Capture the cell that displays the provided text and extract its (x, y) central coordinate. 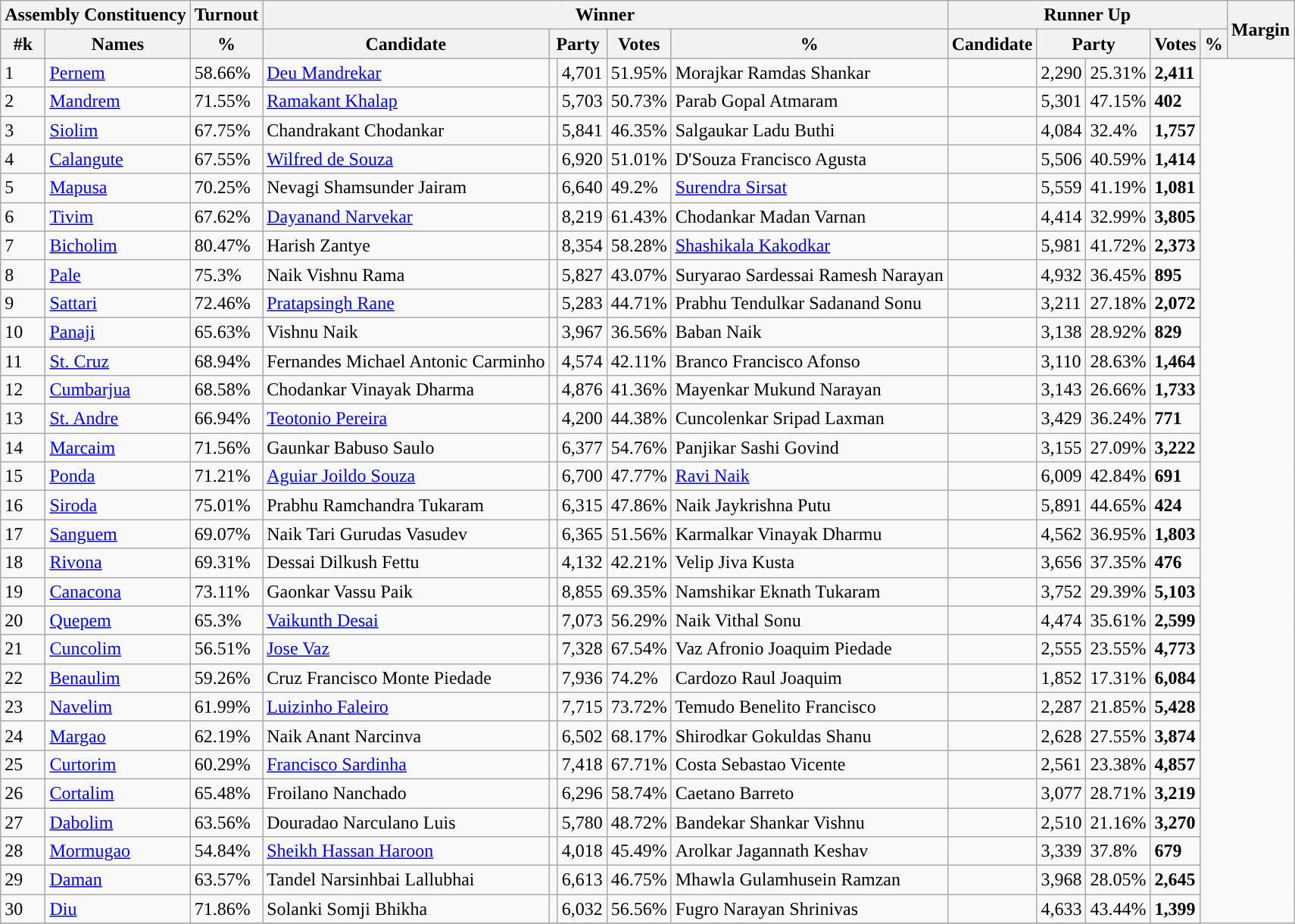
28.05% (1118, 880)
Karmalkar Vinayak Dharmu (809, 534)
80.47% (226, 245)
Canacona (118, 592)
Teotonio Pereira (406, 419)
Shirodkar Gokuldas Shanu (809, 735)
51.01% (639, 159)
Mhawla Gulamhusein Ramzan (809, 880)
69.31% (226, 563)
Siroda (118, 505)
3,222 (1175, 448)
56.56% (639, 909)
75.01% (226, 505)
Luizinho Faleiro (406, 707)
23.55% (1118, 649)
4,018 (582, 851)
70.25% (226, 188)
Marcaim (118, 448)
Benaulim (118, 678)
1,081 (1175, 188)
Nevagi Shamsunder Jairam (406, 188)
Calangute (118, 159)
Chandrakant Chodankar (406, 130)
1,852 (1062, 678)
1,464 (1175, 361)
Tivim (118, 217)
41.36% (639, 390)
#k (23, 44)
4,562 (1062, 534)
24 (23, 735)
Pale (118, 274)
Vaz Afronio Joaquim Piedade (809, 649)
61.99% (226, 707)
41.72% (1118, 245)
2,599 (1175, 620)
Surendra Sirsat (809, 188)
21 (23, 649)
27.09% (1118, 448)
Margao (118, 735)
Navelim (118, 707)
29 (23, 880)
65.48% (226, 793)
Dayanand Narvekar (406, 217)
2,287 (1062, 707)
Harish Zantye (406, 245)
40.59% (1118, 159)
7,715 (582, 707)
Turnout (226, 15)
44.71% (639, 303)
4,633 (1062, 909)
2,290 (1062, 73)
3,110 (1062, 361)
895 (1175, 274)
71.21% (226, 476)
1,803 (1175, 534)
67.55% (226, 159)
402 (1175, 101)
23.38% (1118, 764)
65.3% (226, 620)
4,474 (1062, 620)
3,429 (1062, 419)
Cruz Francisco Monte Piedade (406, 678)
Pratapsingh Rane (406, 303)
68.58% (226, 390)
28.92% (1118, 332)
Ravi Naik (809, 476)
6,315 (582, 505)
Solanki Somji Bhikha (406, 909)
Pernem (118, 73)
Francisco Sardinha (406, 764)
67.71% (639, 764)
6,009 (1062, 476)
3,270 (1175, 822)
Sheikh Hassan Haroon (406, 851)
3 (23, 130)
46.75% (639, 880)
Branco Francisco Afonso (809, 361)
Prabhu Ramchandra Tukaram (406, 505)
Salgaukar Ladu Buthi (809, 130)
Wilfred de Souza (406, 159)
7,418 (582, 764)
Deu Mandrekar (406, 73)
51.95% (639, 73)
73.72% (639, 707)
63.56% (226, 822)
Tandel Narsinhbai Lallubhai (406, 880)
17 (23, 534)
7,328 (582, 649)
Froilano Nanchado (406, 793)
17.31% (1118, 678)
32.4% (1118, 130)
71.86% (226, 909)
6,032 (582, 909)
71.56% (226, 448)
22 (23, 678)
1 (23, 73)
15 (23, 476)
67.54% (639, 649)
73.11% (226, 592)
28 (23, 851)
Jose Vaz (406, 649)
5,283 (582, 303)
26.66% (1118, 390)
Daman (118, 880)
Fernandes Michael Antonic Carminho (406, 361)
42.21% (639, 563)
Dabolim (118, 822)
Panaji (118, 332)
3,211 (1062, 303)
5,703 (582, 101)
Quepem (118, 620)
4 (23, 159)
43.07% (639, 274)
48.72% (639, 822)
Velip Jiva Kusta (809, 563)
Mayenkar Mukund Narayan (809, 390)
7,073 (582, 620)
679 (1175, 851)
3,967 (582, 332)
68.94% (226, 361)
2,645 (1175, 880)
476 (1175, 563)
Naik Vishnu Rama (406, 274)
Cardozo Raul Joaquim (809, 678)
Cuncolenkar Sripad Laxman (809, 419)
7,936 (582, 678)
44.65% (1118, 505)
74.2% (639, 678)
Gaunkar Babuso Saulo (406, 448)
Temudo Benelito Francisco (809, 707)
8,855 (582, 592)
Vishnu Naik (406, 332)
13 (23, 419)
36.24% (1118, 419)
5,506 (1062, 159)
Vaikunth Desai (406, 620)
3,752 (1062, 592)
Caetano Barreto (809, 793)
19 (23, 592)
28.63% (1118, 361)
12 (23, 390)
8,219 (582, 217)
4,857 (1175, 764)
829 (1175, 332)
6,502 (582, 735)
Gaonkar Vassu Paik (406, 592)
69.35% (639, 592)
Chodankar Vinayak Dharma (406, 390)
61.43% (639, 217)
18 (23, 563)
6,365 (582, 534)
Assembly Constituency (95, 15)
6,296 (582, 793)
5,559 (1062, 188)
6,920 (582, 159)
67.75% (226, 130)
51.56% (639, 534)
5,780 (582, 822)
11 (23, 361)
37.35% (1118, 563)
16 (23, 505)
Ponda (118, 476)
3,143 (1062, 390)
42.84% (1118, 476)
37.8% (1118, 851)
Arolkar Jagannath Keshav (809, 851)
Parab Gopal Atmaram (809, 101)
6,613 (582, 880)
9 (23, 303)
54.84% (226, 851)
Cumbarjua (118, 390)
3,077 (1062, 793)
28.71% (1118, 793)
Curtorim (118, 764)
424 (1175, 505)
14 (23, 448)
Mandrem (118, 101)
771 (1175, 419)
Aguiar Joildo Souza (406, 476)
Naik Tari Gurudas Vasudev (406, 534)
2,628 (1062, 735)
35.61% (1118, 620)
47.77% (639, 476)
4,876 (582, 390)
4,701 (582, 73)
Bandekar Shankar Vishnu (809, 822)
6,377 (582, 448)
32.99% (1118, 217)
72.46% (226, 303)
3,339 (1062, 851)
St. Cruz (118, 361)
Bicholim (118, 245)
47.86% (639, 505)
5,891 (1062, 505)
25.31% (1118, 73)
Namshikar Eknath Tukaram (809, 592)
Shashikala Kakodkar (809, 245)
58.28% (639, 245)
Diu (118, 909)
4,574 (582, 361)
8 (23, 274)
3,219 (1175, 793)
49.2% (639, 188)
69.07% (226, 534)
5,428 (1175, 707)
2,561 (1062, 764)
D'Souza Francisco Agusta (809, 159)
46.35% (639, 130)
Panjikar Sashi Govind (809, 448)
1,733 (1175, 390)
43.44% (1118, 909)
36.95% (1118, 534)
68.17% (639, 735)
Baban Naik (809, 332)
Chodankar Madan Varnan (809, 217)
Names (118, 44)
Margin (1260, 30)
5 (23, 188)
67.62% (226, 217)
Winner (605, 15)
71.55% (226, 101)
10 (23, 332)
2 (23, 101)
Dessai Dilkush Fettu (406, 563)
42.11% (639, 361)
5,301 (1062, 101)
Ramakant Khalap (406, 101)
Douradao Narculano Luis (406, 822)
47.15% (1118, 101)
Morajkar Ramdas Shankar (809, 73)
4,773 (1175, 649)
1,414 (1175, 159)
3,138 (1062, 332)
St. Andre (118, 419)
29.39% (1118, 592)
Prabhu Tendulkar Sadanand Sonu (809, 303)
Fugro Narayan Shrinivas (809, 909)
Cuncolim (118, 649)
Sattari (118, 303)
2,555 (1062, 649)
56.51% (226, 649)
5,841 (582, 130)
Runner Up (1087, 15)
58.66% (226, 73)
27.18% (1118, 303)
30 (23, 909)
Rivona (118, 563)
691 (1175, 476)
25 (23, 764)
2,373 (1175, 245)
4,932 (1062, 274)
5,981 (1062, 245)
27 (23, 822)
54.76% (639, 448)
21.85% (1118, 707)
5,827 (582, 274)
Siolim (118, 130)
41.19% (1118, 188)
21.16% (1118, 822)
56.29% (639, 620)
3,656 (1062, 563)
Mormugao (118, 851)
6,084 (1175, 678)
3,874 (1175, 735)
7 (23, 245)
1,757 (1175, 130)
59.26% (226, 678)
4,132 (582, 563)
6,640 (582, 188)
62.19% (226, 735)
60.29% (226, 764)
Sanguem (118, 534)
Naik Vithal Sonu (809, 620)
3,805 (1175, 217)
75.3% (226, 274)
Naik Jaykrishna Putu (809, 505)
44.38% (639, 419)
Costa Sebastao Vicente (809, 764)
4,084 (1062, 130)
66.94% (226, 419)
Cortalim (118, 793)
65.63% (226, 332)
63.57% (226, 880)
2,411 (1175, 73)
3,968 (1062, 880)
6,700 (582, 476)
8,354 (582, 245)
36.56% (639, 332)
Mapusa (118, 188)
Suryarao Sardessai Ramesh Narayan (809, 274)
Naik Anant Narcinva (406, 735)
27.55% (1118, 735)
26 (23, 793)
5,103 (1175, 592)
45.49% (639, 851)
50.73% (639, 101)
3,155 (1062, 448)
4,414 (1062, 217)
1,399 (1175, 909)
58.74% (639, 793)
6 (23, 217)
2,510 (1062, 822)
2,072 (1175, 303)
23 (23, 707)
20 (23, 620)
36.45% (1118, 274)
4,200 (582, 419)
